Determine the [X, Y] coordinate at the center of the cell enclosing the given text.  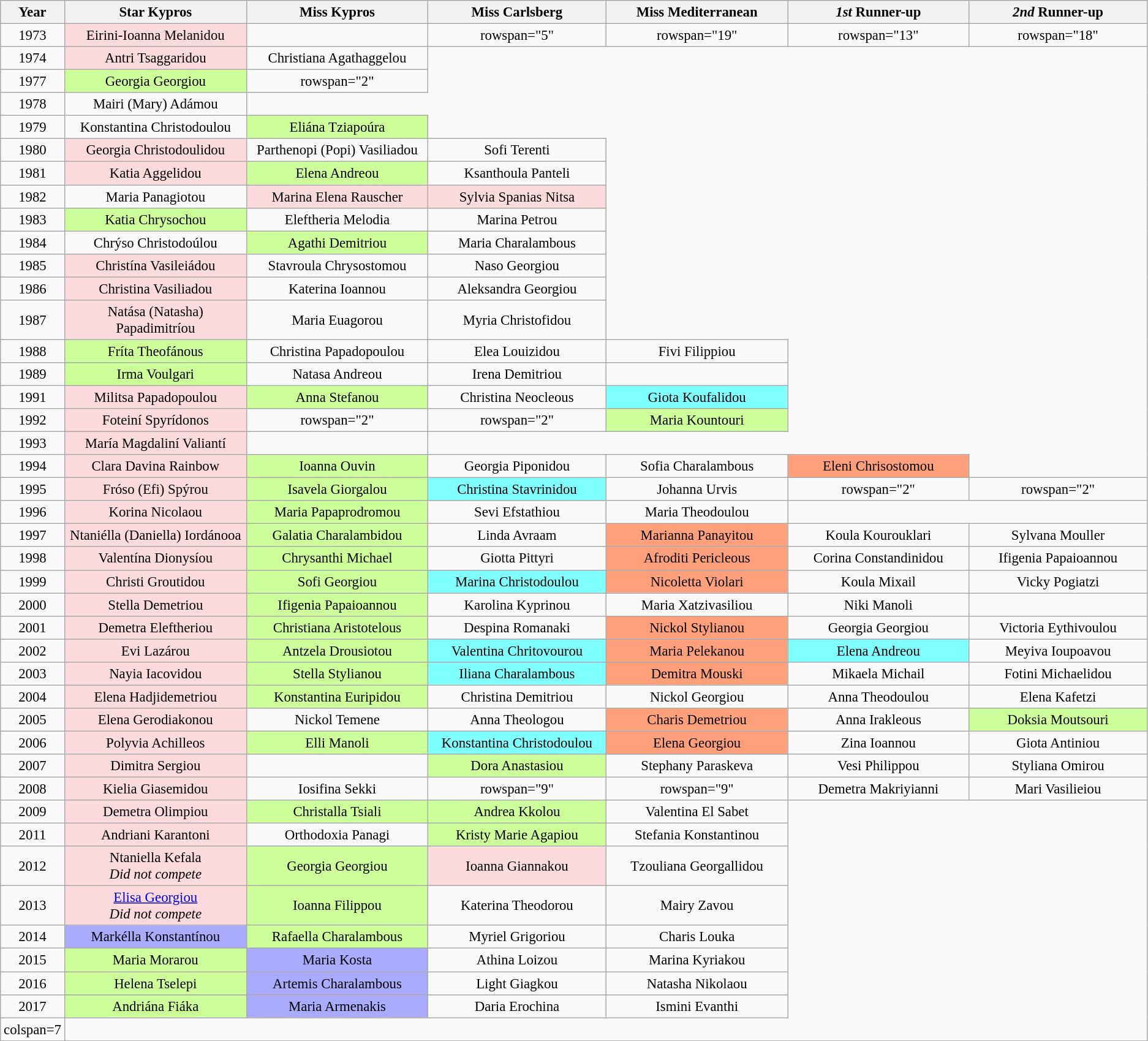
Zina Ioannou [878, 743]
Iosifina Sekki [337, 789]
1995 [32, 490]
Andrea Kkolou [517, 812]
Marina Christodoulou [517, 581]
Christina Papadopoulou [337, 351]
2000 [32, 605]
Orthodoxia Panagi [337, 835]
Antri Tsaggaridou [156, 58]
Despina Romanaki [517, 627]
Styliana Omirou [1059, 766]
Galatia Charalambidou [337, 536]
Sylvana Mouller [1059, 536]
Niki Manoli [878, 605]
Militsa Papadopoulou [156, 397]
Miss Carlsberg [517, 12]
Maria Theodoulou [697, 512]
Ismini Evanthi [697, 1006]
Marina Elena Rauscher [337, 197]
Dora Anastasiou [517, 766]
Elea Louizidou [517, 351]
Chrýso Christodoúlou [156, 243]
Dimitra Sergiou [156, 766]
Anna Irakleous [878, 720]
1983 [32, 219]
2008 [32, 789]
Mari Vasilieiou [1059, 789]
Evi Lazárou [156, 651]
Myriel Grigoriou [517, 937]
Marina Kyriakou [697, 960]
2015 [32, 960]
rowspan="13" [878, 36]
Myria Christofidou [517, 320]
Maria Kosta [337, 960]
2004 [32, 697]
Maria Charalambous [517, 243]
Stefania Konstantinou [697, 835]
1996 [32, 512]
Christi Groutidou [156, 581]
Stella Demetriou [156, 605]
Elena Hadjidemetriou [156, 697]
Georgia Piponidou [517, 466]
Year [32, 12]
Demetra Eleftheriou [156, 627]
Linda Avraam [517, 536]
2001 [32, 627]
2nd Runner-up [1059, 12]
1984 [32, 243]
Nayia Iacovidou [156, 674]
2016 [32, 983]
1986 [32, 289]
1999 [32, 581]
Maria Kountouri [697, 420]
2009 [32, 812]
Naso Georgiou [517, 265]
Ksanthoula Panteli [517, 173]
Christína Vasileiádou [156, 265]
Mairy Zavou [697, 906]
Mairi (Mary) Adámou [156, 104]
Vicky Pogiatzi [1059, 581]
Kristy Marie Agapiou [517, 835]
Kielia Giasemidou [156, 789]
Anna Stefanou [337, 397]
Rafaella Charalambous [337, 937]
Maria Panagiotou [156, 197]
1985 [32, 265]
Anna Theologou [517, 720]
Elena Kafetzi [1059, 697]
2013 [32, 906]
1982 [32, 197]
Valentina El Sabet [697, 812]
Katerina Ioannou [337, 289]
Natasa Andreou [337, 374]
Stavroula Chrysostomou [337, 265]
Fríta Theofánous [156, 351]
Maria Armenakis [337, 1006]
Nickol Stylianou [697, 627]
Konstantina Euripidou [337, 697]
Miss Mediterranean [697, 12]
Afroditi Pericleous [697, 559]
Iliana Charalambous [517, 674]
Meyiva Ioupoavou [1059, 651]
Irena Demitriou [517, 374]
Nickol Temene [337, 720]
1980 [32, 150]
Anna Theodoulou [878, 697]
Corina Constandinidou [878, 559]
2017 [32, 1006]
Demitra Mouski [697, 674]
1988 [32, 351]
2007 [32, 766]
1991 [32, 397]
Foteiní Spyrídonos [156, 420]
Artemis Charalambous [337, 983]
Polyvia Achilleos [156, 743]
Maria Pelekanou [697, 651]
Elena Georgiou [697, 743]
Marina Petrou [517, 219]
Karolina Kyprinou [517, 605]
Mikaela Michail [878, 674]
Agathi Demitriou [337, 243]
Eleftheria Melodia [337, 219]
Chrysanthi Michael [337, 559]
Katia Chrysochou [156, 219]
1977 [32, 81]
2012 [32, 866]
Star Kypros [156, 12]
Sevi Efstathiou [517, 512]
Antzela Drousiotou [337, 651]
Natasha Nikolaou [697, 983]
Elli Manoli [337, 743]
Valentina Chritovourou [517, 651]
Eirini-Ioanna Melanidou [156, 36]
Irma Voulgari [156, 374]
Clara Davina Rainbow [156, 466]
Giota Koufalidou [697, 397]
1997 [32, 536]
Demetra Olimpiou [156, 812]
Stella Stylianou [337, 674]
Maria Euagorou [337, 320]
Sylvia Spanias Nitsa [517, 197]
Nickol Georgiou [697, 697]
Helena Tselepi [156, 983]
Sofi Terenti [517, 150]
Maria Xatzivasiliou [697, 605]
Nicoletta Violari [697, 581]
2006 [32, 743]
1992 [32, 420]
1993 [32, 444]
rowspan="19" [697, 36]
1st Runner-up [878, 12]
Victoria Eythivoulou [1059, 627]
Koula Mixail [878, 581]
Maria Morarou [156, 960]
Christina Vasiliadou [156, 289]
Eleni Chrisostomou [878, 466]
colspan=7 [32, 1029]
Isavela Giorgalou [337, 490]
Maria Papaprodromou [337, 512]
Koula Kourouklari [878, 536]
Christiana Agathaggelou [337, 58]
Charis Demetriou [697, 720]
Fivi Filippiou [697, 351]
Ntaniélla (Daniella) Iordánooa [156, 536]
Eliána Tziapoúra [337, 127]
Doksia Moutsouri [1059, 720]
Demetra Makriyianni [878, 789]
2005 [32, 720]
Stephany Paraskeva [697, 766]
1974 [32, 58]
1979 [32, 127]
Light Giagkou [517, 983]
Ioanna Giannakou [517, 866]
1973 [32, 36]
Elena Gerodiakonou [156, 720]
Christina Neocleous [517, 397]
Fotini Michaelidou [1059, 674]
Giotta Pittyri [517, 559]
Ntaniella KefalaDid not compete [156, 866]
rowspan="5" [517, 36]
Sofi Georgiou [337, 581]
1987 [32, 320]
Natása (Natasha) Papadimitríou [156, 320]
2011 [32, 835]
1978 [32, 104]
Christina Stavrinidou [517, 490]
rowspan="18" [1059, 36]
1981 [32, 173]
1998 [32, 559]
Ioanna Filippou [337, 906]
Vesi Philippou [878, 766]
2014 [32, 937]
Miss Kypros [337, 12]
Andriána Fiáka [156, 1006]
Johanna Urvis [697, 490]
Aleksandra Georgiou [517, 289]
Christina Demitriou [517, 697]
Katerina Theodorou [517, 906]
Ioanna Ouvin [337, 466]
Katia Aggelidou [156, 173]
Marianna Panayitou [697, 536]
2003 [32, 674]
Valentína Dionysíou [156, 559]
Charis Louka [697, 937]
1989 [32, 374]
Korina Nicolaou [156, 512]
Athina Loizou [517, 960]
Parthenopi (Popi) Vasiliadou [337, 150]
Elisa GeorgiouDid not compete [156, 906]
María Magdaliní Valiantí [156, 444]
2002 [32, 651]
1994 [32, 466]
Christalla Tsiali [337, 812]
Fróso (Efi) Spýrou [156, 490]
Christiana Aristotelous [337, 627]
Andriani Karantoni [156, 835]
Giota Antiniou [1059, 743]
Daria Erochina [517, 1006]
Tzouliana Georgallidou [697, 866]
Sofia Charalambous [697, 466]
Markélla Konstantínou [156, 937]
Georgia Christodoulidou [156, 150]
